Detect which cell encompasses the target text, then output its (x, y) center coordinate. 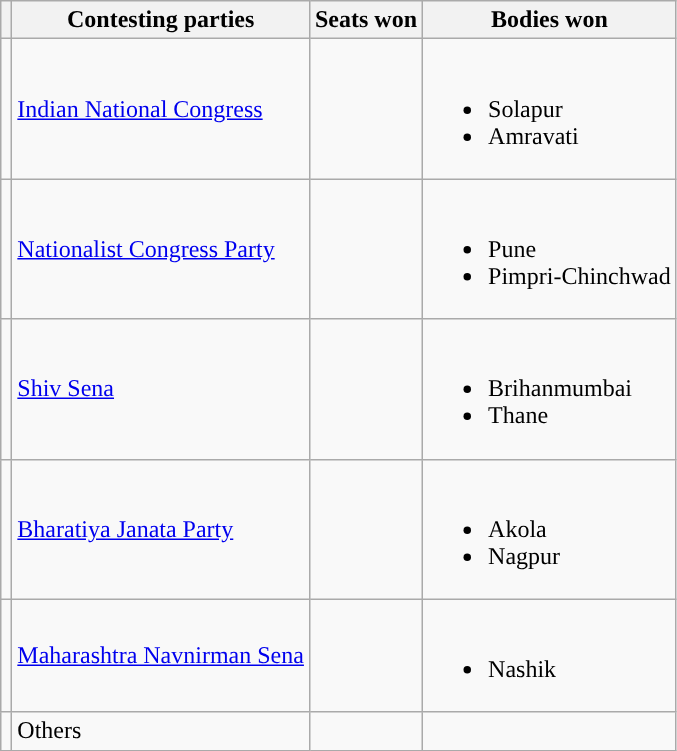
Nationalist Congress Party (161, 249)
BrihanmumbaiThane (550, 389)
Bodies won (550, 20)
Nashik (550, 656)
AkolaNagpur (550, 529)
SolapurAmravati (550, 109)
PunePimpri-Chinchwad (550, 249)
Bharatiya Janata Party (161, 529)
Seats won (366, 20)
Shiv Sena (161, 389)
Indian National Congress (161, 109)
Contesting parties (161, 20)
Maharashtra Navnirman Sena (161, 656)
Others (161, 731)
